From the cell containing the given text, extract its center point as (X, Y) coordinate. 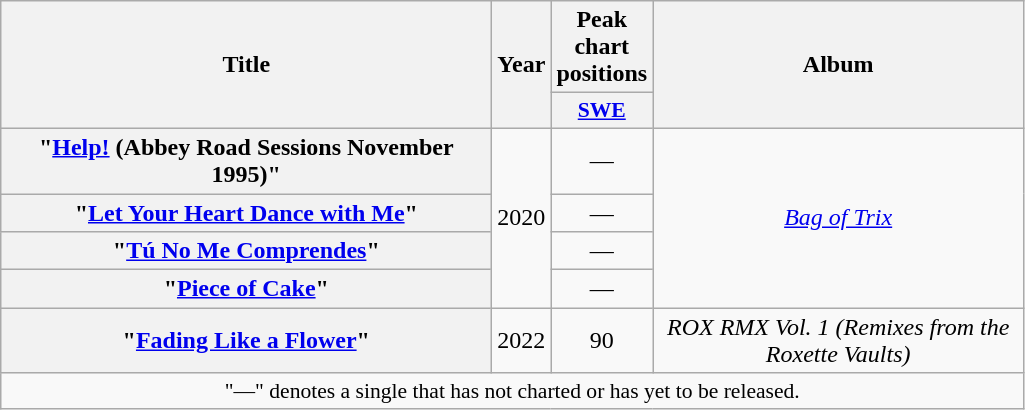
90 (602, 340)
2022 (522, 340)
ROX RMX Vol. 1 (Remixes from the Roxette Vaults) (838, 340)
"Let Your Heart Dance with Me" (246, 213)
"Help! (Abbey Road Sessions November 1995)" (246, 160)
"Fading Like a Flower" (246, 340)
Bag of Trix (838, 218)
SWE (602, 111)
"—" denotes a single that has not charted or has yet to be released. (512, 391)
"Piece of Cake" (246, 289)
Title (246, 65)
Album (838, 65)
"Tú No Me Comprendes" (246, 251)
Year (522, 65)
Peak chart positions (602, 47)
2020 (522, 218)
